Locate the cell with the specified text and output its (x, y) center coordinate. 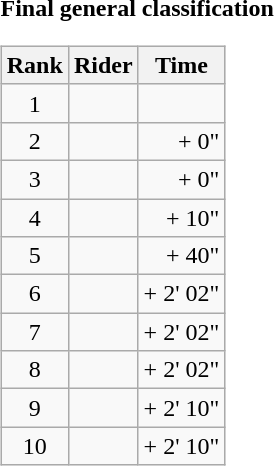
Time (182, 65)
Rank (34, 65)
8 (34, 370)
6 (34, 294)
Rider (103, 65)
+ 10" (182, 217)
3 (34, 179)
+ 40" (182, 256)
7 (34, 332)
1 (34, 103)
2 (34, 141)
10 (34, 446)
5 (34, 256)
4 (34, 217)
9 (34, 408)
